Provide the [x, y] coordinate of the cell's center where the given text is located.  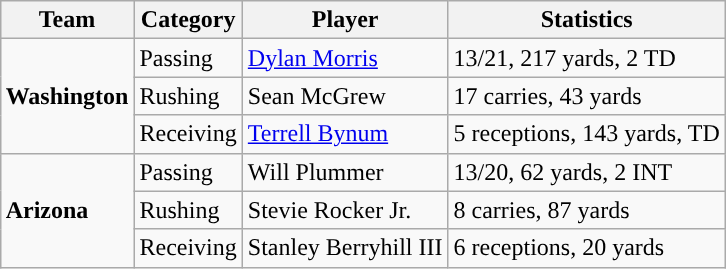
8 carries, 87 yards [586, 210]
Sean McGrew [345, 96]
Terrell Bynum [345, 134]
Category [188, 20]
13/21, 217 yards, 2 TD [586, 58]
Statistics [586, 20]
Stevie Rocker Jr. [345, 210]
13/20, 62 yards, 2 INT [586, 172]
Team [67, 20]
Washington [67, 96]
Player [345, 20]
5 receptions, 143 yards, TD [586, 134]
Arizona [67, 210]
Dylan Morris [345, 58]
6 receptions, 20 yards [586, 248]
17 carries, 43 yards [586, 96]
Will Plummer [345, 172]
Stanley Berryhill III [345, 248]
